Extract the (X, Y) coordinate from the center of the cell holding the provided text.  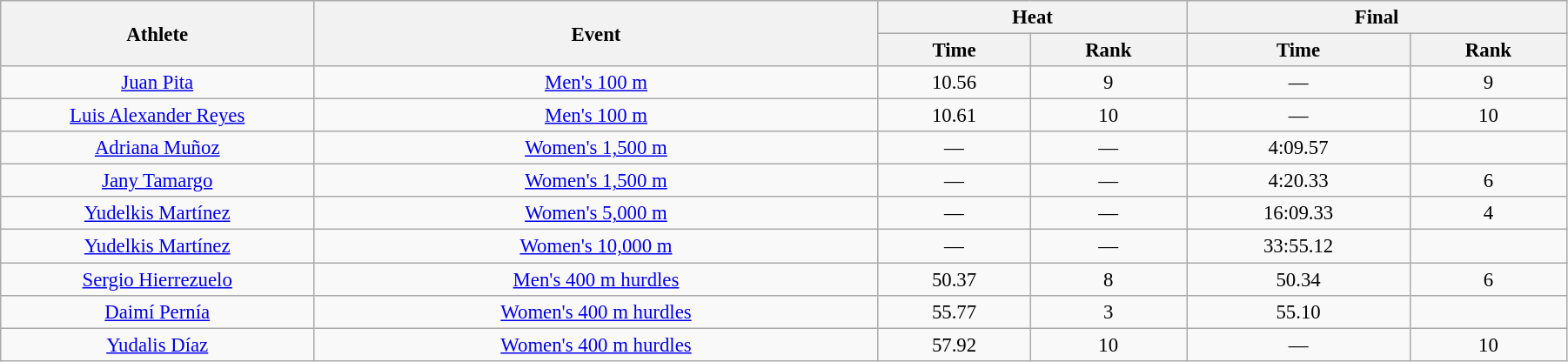
3 (1109, 312)
4 (1488, 213)
10.56 (954, 83)
Athlete (157, 33)
55.10 (1298, 312)
Luis Alexander Reyes (157, 116)
Yudalis Díaz (157, 345)
4:09.57 (1298, 148)
Sergio Hierrezuelo (157, 279)
8 (1109, 279)
Event (597, 33)
Men's 400 m hurdles (597, 279)
Heat (1032, 17)
50.37 (954, 279)
Daimí Pernía (157, 312)
Adriana Muñoz (157, 148)
Women's 10,000 m (597, 246)
10.61 (954, 116)
16:09.33 (1298, 213)
50.34 (1298, 279)
55.77 (954, 312)
Juan Pita (157, 83)
Women's 5,000 m (597, 213)
Jany Tamargo (157, 181)
57.92 (954, 345)
4:20.33 (1298, 181)
Final (1377, 17)
33:55.12 (1298, 246)
